Capture the cell that displays the provided text and extract its [X, Y] central coordinate. 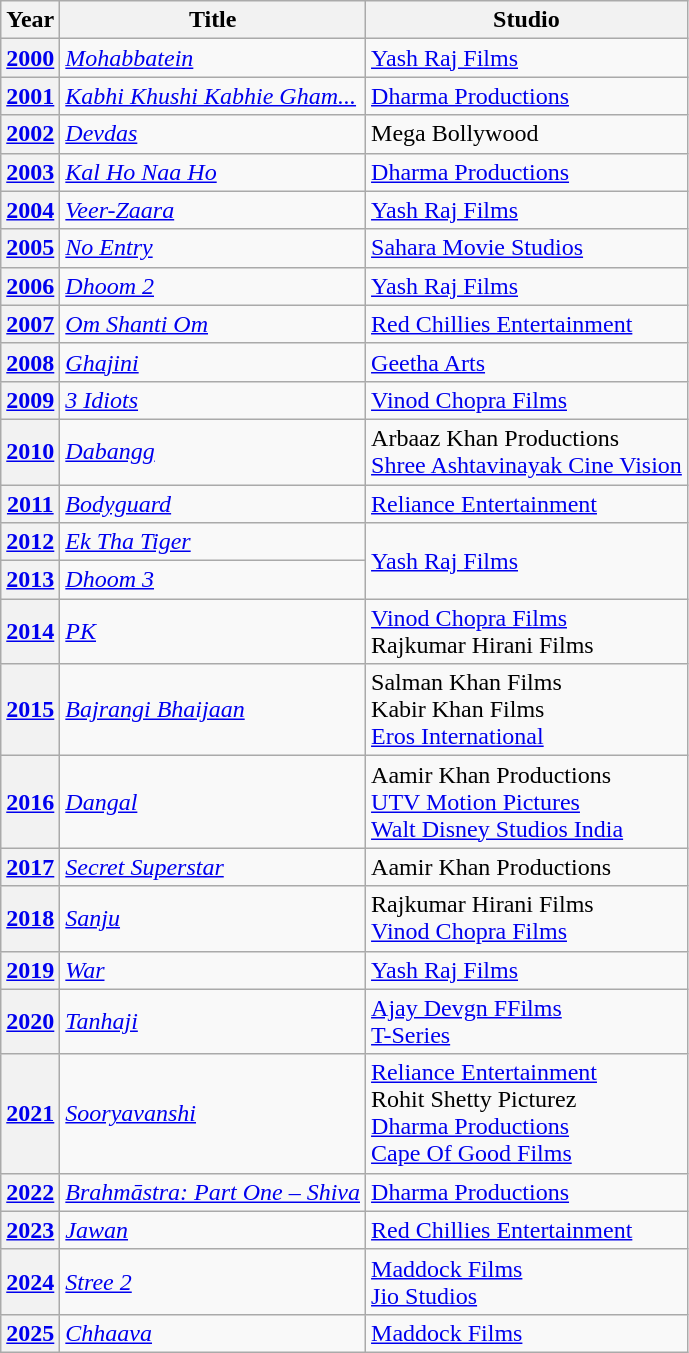
2021 [30, 1114]
Ajay Devgn FFilmsT-Series [527, 1022]
Dabangg [213, 452]
2019 [30, 970]
Salman Khan FilmsKabir Khan FilmsEros International [527, 710]
2008 [30, 362]
2023 [30, 1230]
Jawan [213, 1230]
Ek Tha Tiger [213, 542]
Devdas [213, 134]
Dhoom 2 [213, 286]
Chhaava [213, 1333]
Arbaaz Khan ProductionsShree Ashtavinayak Cine Vision [527, 452]
2017 [30, 867]
2000 [30, 58]
2002 [30, 134]
Vinod Chopra Films [527, 400]
Studio [527, 20]
Mohabbatein [213, 58]
2011 [30, 503]
Veer-Zaara [213, 210]
Ghajini [213, 362]
Mega Bollywood [527, 134]
Maddock Films [527, 1333]
2025 [30, 1333]
Bajrangi Bhaijaan [213, 710]
2005 [30, 248]
2009 [30, 400]
2020 [30, 1022]
Dhoom 3 [213, 580]
Secret Superstar [213, 867]
Title [213, 20]
2007 [30, 324]
2006 [30, 286]
2001 [30, 96]
2015 [30, 710]
No Entry [213, 248]
Bodyguard [213, 503]
Sanju [213, 918]
2024 [30, 1282]
Vinod Chopra FilmsRajkumar Hirani Films [527, 632]
Brahmāstra: Part One – Shiva [213, 1192]
Sahara Movie Studios [527, 248]
War [213, 970]
2010 [30, 452]
Aamir Khan Productions [527, 867]
Reliance EntertainmentRohit Shetty PicturezDharma ProductionsCape Of Good Films [527, 1114]
Tanhaji [213, 1022]
2012 [30, 542]
Dangal [213, 802]
Sooryavanshi [213, 1114]
Geetha Arts [527, 362]
2013 [30, 580]
Stree 2 [213, 1282]
Maddock FilmsJio Studios [527, 1282]
Year [30, 20]
3 Idiots [213, 400]
2018 [30, 918]
Kabhi Khushi Kabhie Gham... [213, 96]
Reliance Entertainment [527, 503]
Rajkumar Hirani FilmsVinod Chopra Films [527, 918]
Kal Ho Naa Ho [213, 172]
2016 [30, 802]
2003 [30, 172]
PK [213, 632]
2004 [30, 210]
2014 [30, 632]
Aamir Khan ProductionsUTV Motion PicturesWalt Disney Studios India [527, 802]
2022 [30, 1192]
Om Shanti Om [213, 324]
